Search for the cell housing the specified text and yield its (X, Y) center coordinate. 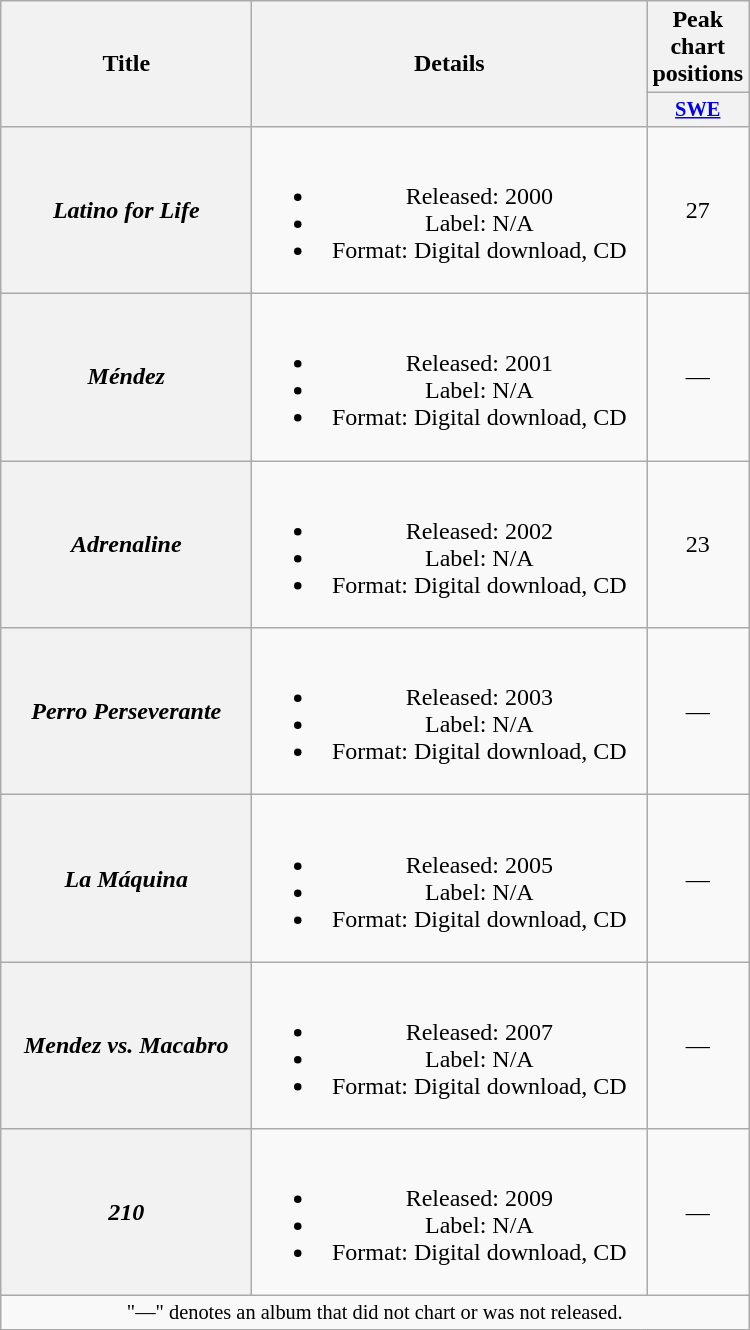
Released: 2001Label: N/AFormat: Digital download, CD (450, 378)
Released: 2000Label: N/AFormat: Digital download, CD (450, 210)
27 (698, 210)
La Máquina (126, 878)
"—" denotes an album that did not chart or was not released. (375, 1313)
Details (450, 64)
Released: 2003Label: N/AFormat: Digital download, CD (450, 712)
Title (126, 64)
Méndez (126, 378)
Released: 2009Label: N/AFormat: Digital download, CD (450, 1212)
Peak chart positions (698, 47)
Adrenaline (126, 544)
Released: 2005Label: N/AFormat: Digital download, CD (450, 878)
SWE (698, 110)
Released: 2007Label: N/AFormat: Digital download, CD (450, 1046)
Latino for Life (126, 210)
23 (698, 544)
Released: 2002Label: N/AFormat: Digital download, CD (450, 544)
Mendez vs. Macabro (126, 1046)
Perro Perseverante (126, 712)
210 (126, 1212)
